Determine the [x, y] coordinate at the center of the cell enclosing the given text.  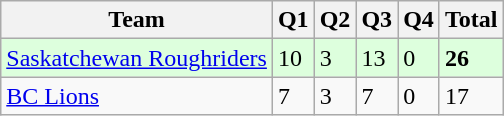
26 [471, 58]
13 [377, 58]
Saskatchewan Roughriders [137, 58]
Q1 [293, 20]
Q2 [335, 20]
Q4 [419, 20]
10 [293, 58]
Total [471, 20]
17 [471, 96]
BC Lions [137, 96]
Q3 [377, 20]
Team [137, 20]
